Extract the [X, Y] coordinate from the center of the cell holding the provided text.  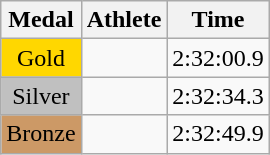
Time [218, 20]
2:32:49.9 [218, 134]
Bronze [41, 134]
Athlete [124, 20]
Silver [41, 96]
Medal [41, 20]
Gold [41, 58]
2:32:00.9 [218, 58]
2:32:34.3 [218, 96]
